Find where the given text appears and provide that cell's center as (X, Y) coordinate. 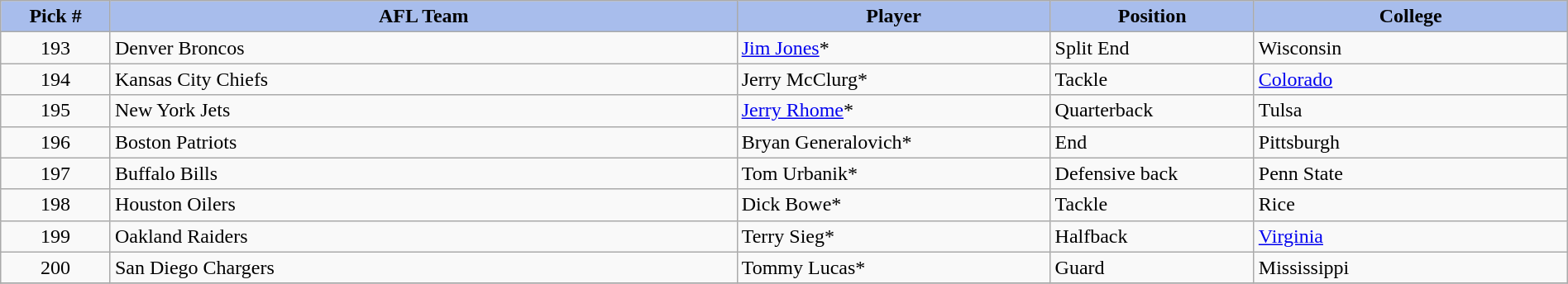
Position (1152, 17)
AFL Team (423, 17)
End (1152, 142)
Jerry McClurg* (893, 79)
Tulsa (1411, 111)
Halfback (1152, 236)
Penn State (1411, 173)
195 (56, 111)
Boston Patriots (423, 142)
Guard (1152, 267)
Buffalo Bills (423, 173)
Tommy Lucas* (893, 267)
Pittsburgh (1411, 142)
Defensive back (1152, 173)
Terry Sieg* (893, 236)
194 (56, 79)
Split End (1152, 48)
197 (56, 173)
Colorado (1411, 79)
199 (56, 236)
San Diego Chargers (423, 267)
193 (56, 48)
College (1411, 17)
Oakland Raiders (423, 236)
Jim Jones* (893, 48)
Bryan Generalovich* (893, 142)
Rice (1411, 205)
Pick # (56, 17)
198 (56, 205)
Kansas City Chiefs (423, 79)
196 (56, 142)
Quarterback (1152, 111)
Wisconsin (1411, 48)
Denver Broncos (423, 48)
Virginia (1411, 236)
Houston Oilers (423, 205)
Tom Urbanik* (893, 173)
Jerry Rhome* (893, 111)
Dick Bowe* (893, 205)
200 (56, 267)
Player (893, 17)
Mississippi (1411, 267)
New York Jets (423, 111)
